Provide the [x, y] coordinate of the cell's center where the given text is located.  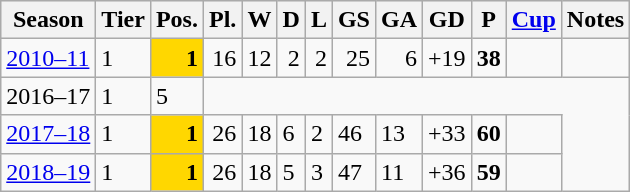
P [488, 20]
Notes [595, 20]
12 [260, 58]
38 [488, 58]
Pl. [222, 20]
L [318, 20]
+33 [448, 134]
46 [354, 134]
47 [354, 172]
25 [354, 58]
Cup [534, 20]
2018–19 [48, 172]
+19 [448, 58]
Pos. [176, 20]
2010–11 [48, 58]
2016–17 [48, 96]
13 [398, 134]
GA [398, 20]
11 [398, 172]
Tier [124, 20]
Season [48, 20]
3 [318, 172]
GD [448, 20]
+36 [448, 172]
16 [222, 58]
60 [488, 134]
2017–18 [48, 134]
W [260, 20]
59 [488, 172]
D [291, 20]
GS [354, 20]
